Capture the cell that displays the provided text and extract its (x, y) central coordinate. 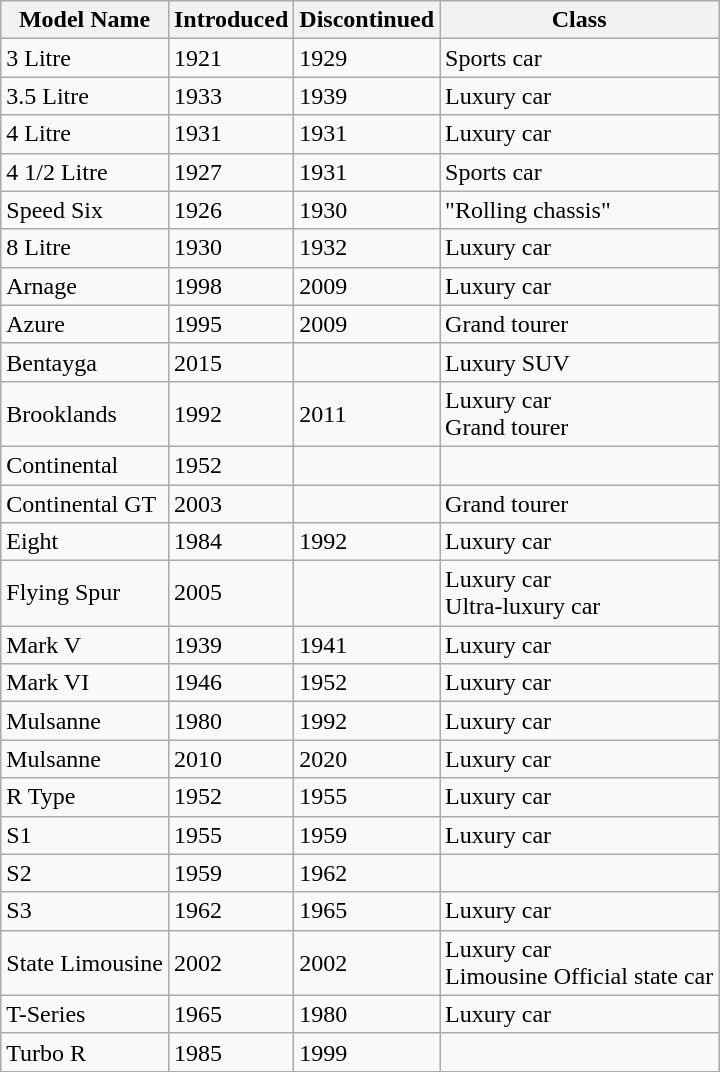
Flying Spur (85, 594)
Mark V (85, 645)
2005 (230, 594)
Bentayga (85, 362)
Azure (85, 324)
Luxury carGrand tourer (580, 414)
State Limousine (85, 962)
1995 (230, 324)
1998 (230, 286)
1999 (367, 1052)
Brooklands (85, 414)
1932 (367, 248)
Model Name (85, 20)
3.5 Litre (85, 96)
2003 (230, 503)
1921 (230, 58)
2011 (367, 414)
Continental (85, 465)
1985 (230, 1052)
Luxury carUltra-luxury car (580, 594)
1946 (230, 683)
Introduced (230, 20)
2010 (230, 759)
4 Litre (85, 134)
2015 (230, 362)
4 1/2 Litre (85, 172)
Mark VI (85, 683)
R Type (85, 797)
Eight (85, 542)
2020 (367, 759)
Arnage (85, 286)
S3 (85, 911)
Turbo R (85, 1052)
Speed Six (85, 210)
Continental GT (85, 503)
1929 (367, 58)
Luxury carLimousine Official state car (580, 962)
T-Series (85, 1014)
1927 (230, 172)
1941 (367, 645)
1984 (230, 542)
1933 (230, 96)
3 Litre (85, 58)
"Rolling chassis" (580, 210)
Class (580, 20)
Discontinued (367, 20)
Luxury SUV (580, 362)
1926 (230, 210)
8 Litre (85, 248)
S2 (85, 873)
S1 (85, 835)
